Pinpoint the cell where the given text exists, returning its [X, Y] midpoint coordinate. 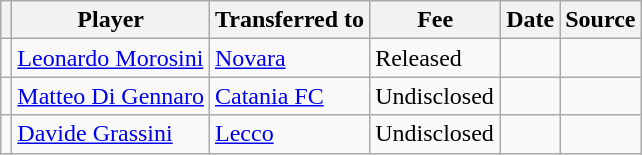
Fee [436, 20]
Date [530, 20]
Released [436, 58]
Source [600, 20]
Lecco [289, 134]
Catania FC [289, 96]
Player [111, 20]
Leonardo Morosini [111, 58]
Novara [289, 58]
Matteo Di Gennaro [111, 96]
Davide Grassini [111, 134]
Transferred to [289, 20]
